Pinpoint the cell where the given text exists, returning its [X, Y] midpoint coordinate. 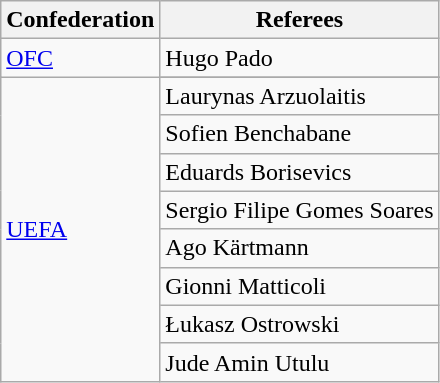
Łukasz Ostrowski [300, 324]
Referees [300, 20]
Sergio Filipe Gomes Soares [300, 210]
Ago Kärtmann [300, 248]
Jude Amin Utulu [300, 362]
OFC [80, 58]
Confederation [80, 20]
UEFA [80, 229]
Sofien Benchabane [300, 134]
Hugo Pado [300, 58]
Laurynas Arzuolaitis [300, 96]
Gionni Matticoli [300, 286]
Eduards Borisevics [300, 172]
